Return [X, Y] of the center of cell containing provided text 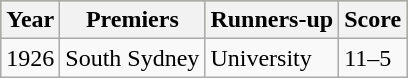
Year [30, 20]
1926 [30, 58]
University [272, 58]
Premiers [132, 20]
11–5 [373, 58]
Runners-up [272, 20]
South Sydney [132, 58]
Score [373, 20]
